Pinpoint the cell where the given text exists, returning its (x, y) midpoint coordinate. 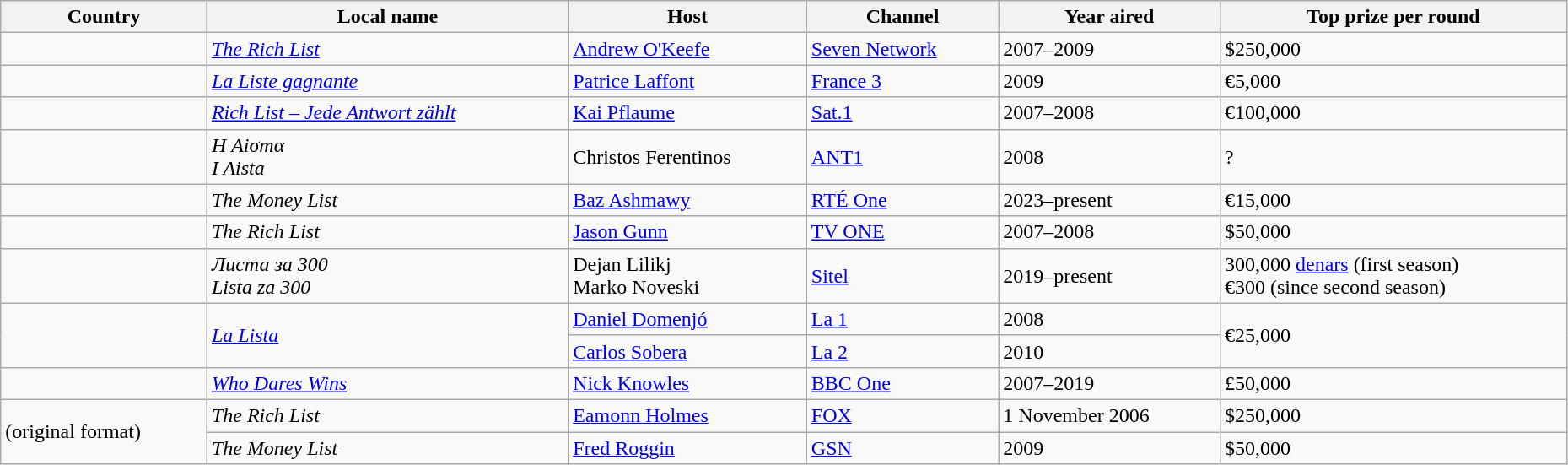
300,000 denars (first season)€300 (since second season) (1393, 275)
Rich List – Jede Antwort zählt (387, 113)
2010 (1110, 351)
Country (105, 17)
Andrew O'Keefe (688, 49)
La 2 (903, 351)
€15,000 (1393, 200)
RTÉ One (903, 200)
Patrice Laffont (688, 81)
2023–present (1110, 200)
GSN (903, 448)
Fred Roggin (688, 448)
Nick Knowles (688, 383)
TV ONE (903, 232)
2007–2009 (1110, 49)
ANT1 (903, 157)
(original format) (105, 431)
La Liste gagnante (387, 81)
1 November 2006 (1110, 415)
Sat.1 (903, 113)
Eamonn Holmes (688, 415)
Local name (387, 17)
Top prize per round (1393, 17)
€100,000 (1393, 113)
Christos Ferentinos (688, 157)
£50,000 (1393, 383)
Jason Gunn (688, 232)
Who Dares Wins (387, 383)
Channel (903, 17)
Листа за 300Lista za 300 (387, 275)
France 3 (903, 81)
Host (688, 17)
La Lista (387, 335)
Dejan LilikjMarko Noveski (688, 275)
Carlos Sobera (688, 351)
€5,000 (1393, 81)
€25,000 (1393, 335)
H ΑiσтαI Aista (387, 157)
FOX (903, 415)
Kai Pflaume (688, 113)
2019–present (1110, 275)
Year aired (1110, 17)
Seven Network (903, 49)
2007–2019 (1110, 383)
Baz Ashmawy (688, 200)
Daniel Domenjó (688, 319)
? (1393, 157)
BBC One (903, 383)
Sitel (903, 275)
La 1 (903, 319)
